Provide the (X, Y) coordinate of the cell's center where the given text is located.  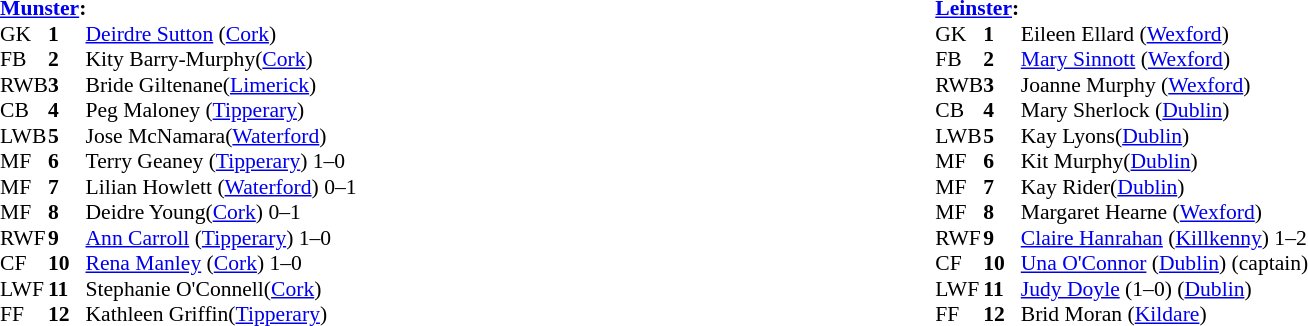
Peg Maloney (Tipperary) (222, 111)
Kit Murphy(Dublin) (1164, 161)
Deirdre Sutton (Cork) (222, 34)
Eileen Ellard (Wexford) (1164, 34)
Una O'Connor (Dublin) (captain) (1164, 263)
Claire Hanrahan (Killkenny) 1–2 (1164, 238)
Lilian Howlett (Waterford) 0–1 (222, 187)
Mary Sherlock (Dublin) (1164, 111)
Jose McNamara(Waterford) (222, 136)
Joanne Murphy (Wexford) (1164, 85)
Terry Geaney (Tipperary) 1–0 (222, 161)
Kay Rider(Dublin) (1164, 187)
Margaret Hearne (Wexford) (1164, 213)
Rena Manley (Cork) 1–0 (222, 263)
Stephanie O'Connell(Cork) (222, 289)
Deidre Young(Cork) 0–1 (222, 213)
Kay Lyons(Dublin) (1164, 136)
Mary Sinnott (Wexford) (1164, 59)
Kity Barry-Murphy(Cork) (222, 59)
Bride Giltenane(Limerick) (222, 85)
Judy Doyle (1–0) (Dublin) (1164, 289)
Ann Carroll (Tipperary) 1–0 (222, 238)
